Return (x, y) of the center of cell containing provided text 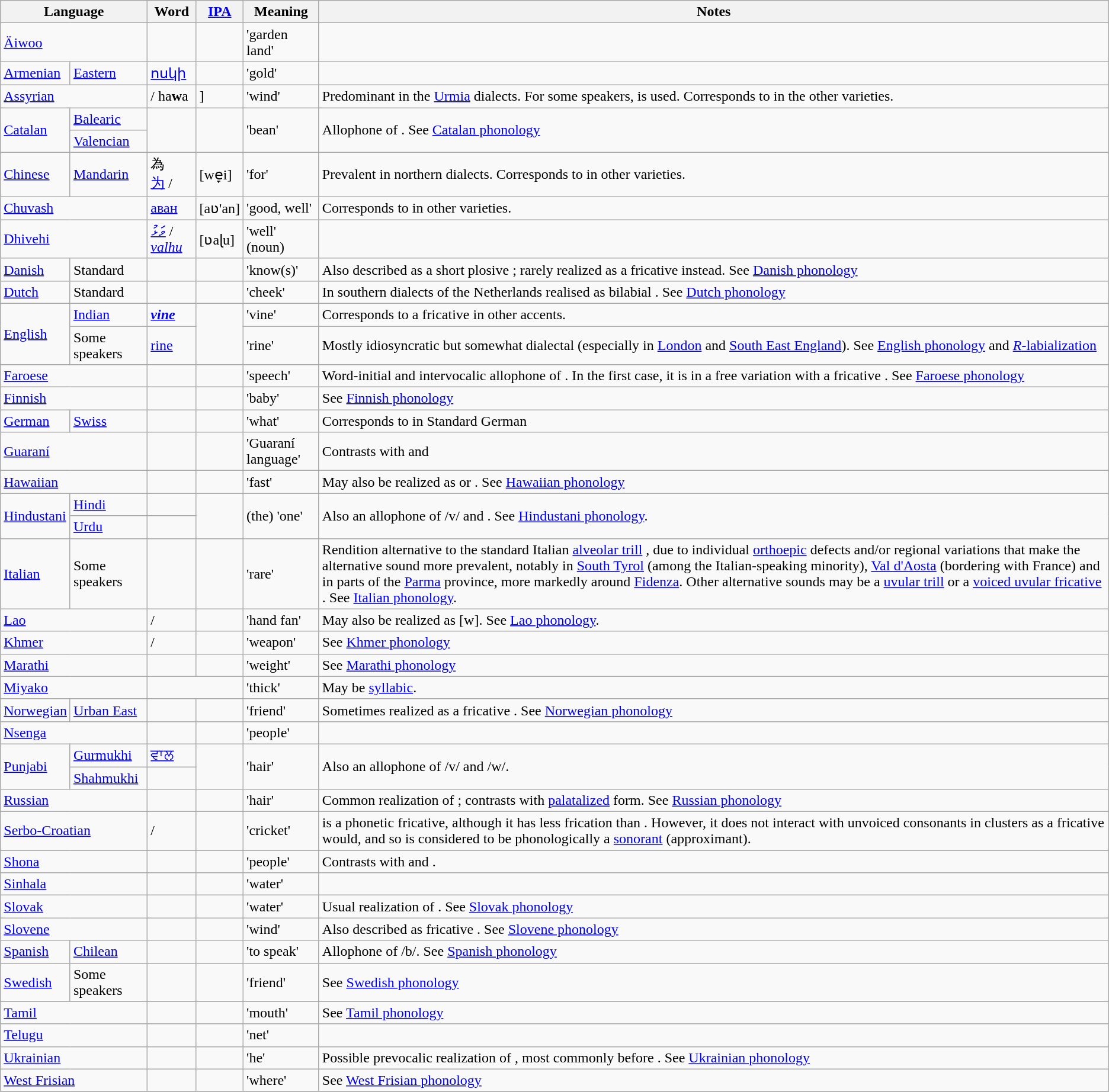
See Marathi phonology (713, 665)
Meaning (281, 12)
Word-initial and intervocalic allophone of . In the first case, it is in a free variation with a fricative . See Faroese phonology (713, 376)
Word (172, 12)
Shahmukhi (108, 778)
'gold' (281, 73)
'to speak' (281, 952)
'weight' (281, 665)
Chinese (36, 175)
Corresponds to in other varieties. (713, 208)
'where' (281, 1080)
Also described as fricative . See Slovene phonology (713, 929)
аван (172, 208)
Corresponds to in Standard German (713, 421)
Common realization of ; contrasts with palatalized form. See Russian phonology (713, 801)
See Finnish phonology (713, 399)
'he' (281, 1058)
Swedish (36, 982)
Äiwoo (74, 43)
'baby' (281, 399)
Also an allophone of /v/ and . See Hindustani phonology. (713, 516)
Slovene (74, 929)
'bean' (281, 130)
May also be realized as or . See Hawaiian phonology (713, 482)
'cricket' (281, 831)
Contrasts with and . (713, 862)
為为 / (172, 175)
See West Frisian phonology (713, 1080)
[aʋ'an] (220, 208)
'know(s)' (281, 269)
Sinhala (74, 884)
'speech' (281, 376)
Ukrainian (74, 1058)
ވަޅު / valhu (172, 239)
(the) 'one' (281, 516)
Valencian (108, 142)
'hand fan' (281, 620)
In southern dialects of the Netherlands realised as bilabial . See Dutch phonology (713, 292)
West Frisian (74, 1080)
'garden land' (281, 43)
Swiss (108, 421)
'fast' (281, 482)
Norwegian (36, 710)
Balearic (108, 119)
Language (74, 12)
See Swedish phonology (713, 982)
Predominant in the Urmia dialects. For some speakers, is used. Corresponds to in the other varieties. (713, 96)
'net' (281, 1035)
Prevalent in northern dialects. Corresponds to in other varieties. (713, 175)
Mostly idiosyncratic but somewhat dialectal (especially in London and South East England). See English phonology and R-labialization (713, 345)
Spanish (36, 952)
Usual realization of . See Slovak phonology (713, 907)
Hindi (108, 505)
Dhivehi (74, 239)
[we̞i] (220, 175)
Catalan (36, 130)
Danish (36, 269)
Hindustani (36, 516)
[ʋaɭu] (220, 239)
Shona (74, 862)
'what' (281, 421)
'rare' (281, 573)
Telugu (74, 1035)
Finnish (74, 399)
German (36, 421)
'for' (281, 175)
Sometimes realized as a fricative . See Norwegian phonology (713, 710)
Marathi (74, 665)
Possible prevocalic realization of , most commonly before . See Ukrainian phonology (713, 1058)
Eastern (108, 73)
English (36, 334)
Slovak (74, 907)
Mandarin (108, 175)
vine (172, 314)
See Khmer phonology (713, 643)
Corresponds to a fricative in other accents. (713, 314)
ਵਾਲ (172, 755)
Chilean (108, 952)
'vine' (281, 314)
Nsenga (74, 733)
rine (172, 345)
Assyrian (74, 96)
Allophone of /b/. See Spanish phonology (713, 952)
'good, well' (281, 208)
] (220, 96)
'cheek' (281, 292)
'Guaraní language' (281, 451)
Miyako (74, 688)
Tamil (74, 1013)
ոսկի (172, 73)
See Tamil phonology (713, 1013)
Chuvash (74, 208)
Also described as a short plosive ; rarely realized as a fricative instead. See Danish phonology (713, 269)
Khmer (74, 643)
May also be realized as [w]. See Lao phonology. (713, 620)
Indian (108, 314)
Gurmukhi (108, 755)
Punjabi (36, 766)
Notes (713, 12)
Serbo-Croatian (74, 831)
/ hawa (172, 96)
Urban East (108, 710)
Faroese (74, 376)
Hawaiian (74, 482)
Italian (36, 573)
Lao (74, 620)
Urdu (108, 527)
Dutch (36, 292)
'thick' (281, 688)
'rine' (281, 345)
Contrasts with and (713, 451)
Armenian (36, 73)
May be syllabic. (713, 688)
'weapon' (281, 643)
'mouth' (281, 1013)
Guaraní (74, 451)
Russian (74, 801)
'well' (noun) (281, 239)
IPA (220, 12)
Allophone of . See Catalan phonology (713, 130)
Also an allophone of /v/ and /w/. (713, 766)
